Capture the cell that displays the provided text and extract its [X, Y] central coordinate. 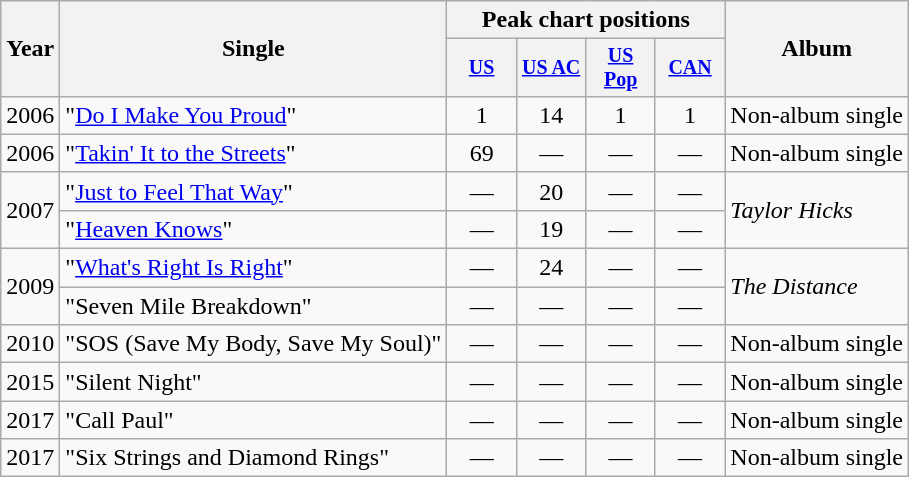
"Heaven Knows" [254, 229]
24 [550, 268]
Single [254, 49]
The Distance [817, 287]
Album [817, 49]
"Seven Mile Breakdown" [254, 306]
"Do I Make You Proud" [254, 115]
"Silent Night" [254, 382]
Year [30, 49]
"Just to Feel That Way" [254, 191]
CAN [690, 68]
Peak chart positions [586, 20]
2007 [30, 210]
"What's Right Is Right" [254, 268]
US AC [550, 68]
"Call Paul" [254, 420]
Taylor Hicks [817, 210]
69 [482, 153]
"Six Strings and Diamond Rings" [254, 458]
"Takin' It to the Streets" [254, 153]
2015 [30, 382]
USPop [620, 68]
US [482, 68]
14 [550, 115]
20 [550, 191]
"SOS (Save My Body, Save My Soul)" [254, 344]
19 [550, 229]
2009 [30, 287]
2010 [30, 344]
